Extract the [X, Y] coordinate from the center of the cell holding the provided text.  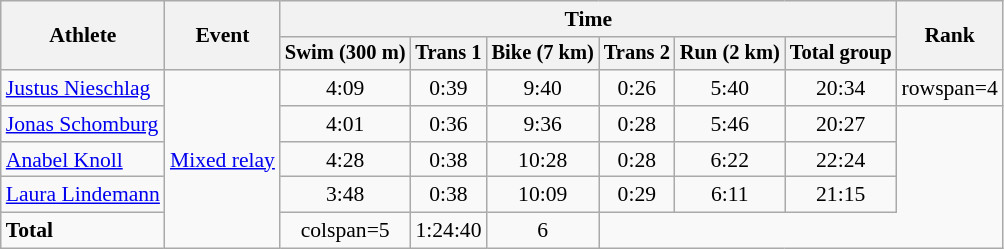
3:48 [345, 195]
Athlete [83, 36]
0:29 [637, 195]
20:34 [841, 88]
6:22 [730, 160]
Mixed relay [222, 159]
6:11 [730, 195]
6 [543, 231]
0:26 [637, 88]
10:28 [543, 160]
5:40 [730, 88]
20:27 [841, 124]
Anabel Knoll [83, 160]
Jonas Schomburg [83, 124]
1:24:40 [448, 231]
Trans 2 [637, 54]
colspan=5 [345, 231]
Bike (7 km) [543, 54]
0:36 [448, 124]
rowspan=4 [950, 88]
Swim (300 m) [345, 54]
22:24 [841, 160]
21:15 [841, 195]
5:46 [730, 124]
Time [588, 19]
4:28 [345, 160]
Trans 1 [448, 54]
4:09 [345, 88]
Event [222, 36]
0:39 [448, 88]
Justus Nieschlag [83, 88]
Run (2 km) [730, 54]
Total [83, 231]
Laura Lindemann [83, 195]
10:09 [543, 195]
4:01 [345, 124]
Rank [950, 36]
Total group [841, 54]
9:36 [543, 124]
9:40 [543, 88]
